Locate the cell with the specified text and output its [X, Y] center coordinate. 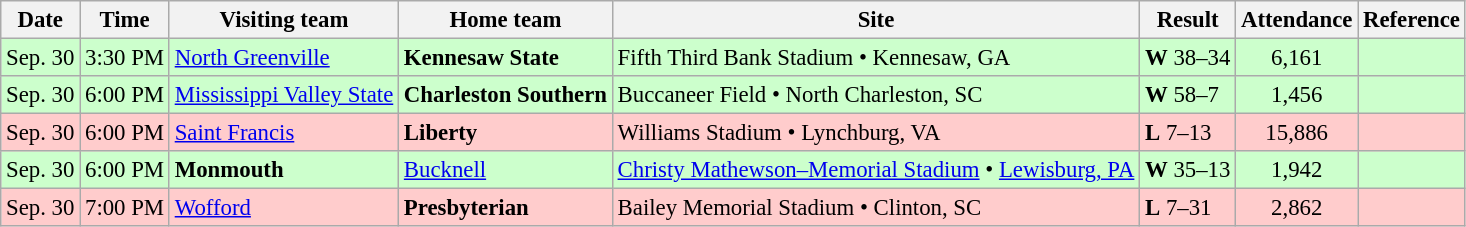
Date [40, 20]
Monmouth [284, 170]
Presbyterian [506, 208]
Saint Francis [284, 133]
1,456 [1297, 95]
7:00 PM [125, 208]
Result [1188, 20]
Kennesaw State [506, 58]
Bucknell [506, 170]
1,942 [1297, 170]
3:30 PM [125, 58]
Fifth Third Bank Stadium • Kennesaw, GA [876, 58]
Charleston Southern [506, 95]
2,862 [1297, 208]
6,161 [1297, 58]
Time [125, 20]
W 58–7 [1188, 95]
Visiting team [284, 20]
W 35–13 [1188, 170]
Site [876, 20]
Home team [506, 20]
Christy Mathewson–Memorial Stadium • Lewisburg, PA [876, 170]
L 7–13 [1188, 133]
15,886 [1297, 133]
Buccaneer Field • North Charleston, SC [876, 95]
Mississippi Valley State [284, 95]
Reference [1412, 20]
Williams Stadium • Lynchburg, VA [876, 133]
Liberty [506, 133]
Wofford [284, 208]
North Greenville [284, 58]
L 7–31 [1188, 208]
Attendance [1297, 20]
Bailey Memorial Stadium • Clinton, SC [876, 208]
W 38–34 [1188, 58]
